Return the [x, y] coordinate for the center point of the cell that contains the specified text.  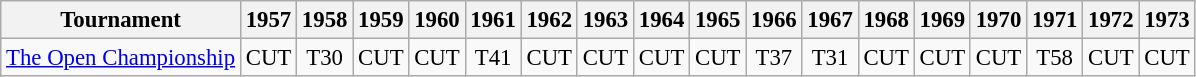
1970 [998, 20]
1968 [886, 20]
1964 [661, 20]
1965 [718, 20]
T41 [493, 58]
1967 [830, 20]
T37 [774, 58]
1958 [325, 20]
The Open Championship [121, 58]
1969 [942, 20]
Tournament [121, 20]
1962 [549, 20]
1960 [437, 20]
1972 [1111, 20]
1957 [268, 20]
T30 [325, 58]
1973 [1167, 20]
1963 [605, 20]
1959 [381, 20]
1961 [493, 20]
T31 [830, 58]
T58 [1055, 58]
1966 [774, 20]
1971 [1055, 20]
